Extract the [X, Y] coordinate from the center of the cell holding the provided text.  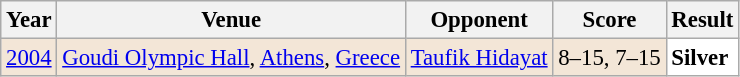
Year [29, 20]
Opponent [479, 20]
Silver [702, 58]
Taufik Hidayat [479, 58]
Score [610, 20]
8–15, 7–15 [610, 58]
Goudi Olympic Hall, Athens, Greece [231, 58]
Venue [231, 20]
Result [702, 20]
2004 [29, 58]
